Return the (X, Y) coordinate for the center point of the cell that contains the specified text.  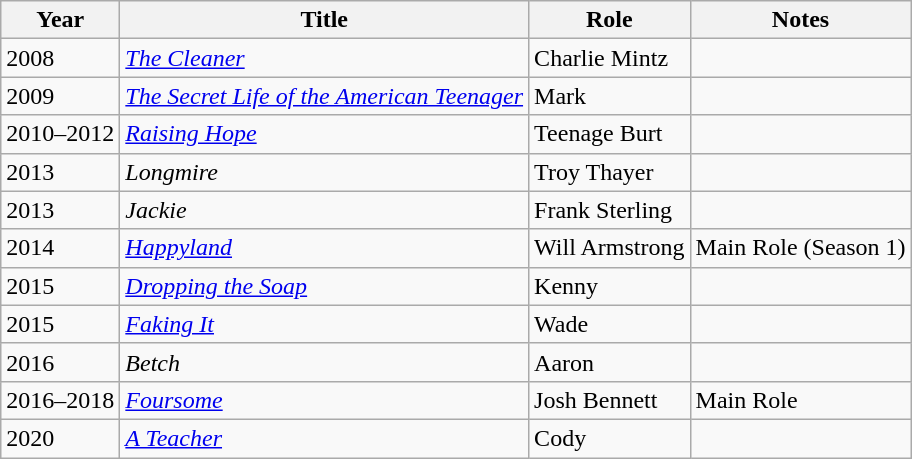
Teenage Burt (610, 134)
Will Armstrong (610, 248)
Aaron (610, 362)
Mark (610, 96)
Raising Hope (324, 134)
Notes (800, 20)
Longmire (324, 172)
Role (610, 20)
2016 (60, 362)
Main Role (800, 400)
2009 (60, 96)
Jackie (324, 210)
Frank Sterling (610, 210)
2014 (60, 248)
Faking It (324, 324)
Josh Bennett (610, 400)
Title (324, 20)
Year (60, 20)
Dropping the Soap (324, 286)
The Secret Life of the American Teenager (324, 96)
Happyland (324, 248)
Foursome (324, 400)
Main Role (Season 1) (800, 248)
2020 (60, 438)
A Teacher (324, 438)
2016–2018 (60, 400)
Kenny (610, 286)
Wade (610, 324)
Cody (610, 438)
The Cleaner (324, 58)
Betch (324, 362)
2010–2012 (60, 134)
2008 (60, 58)
Troy Thayer (610, 172)
Charlie Mintz (610, 58)
